Detect which cell encompasses the target text, then output its (x, y) center coordinate. 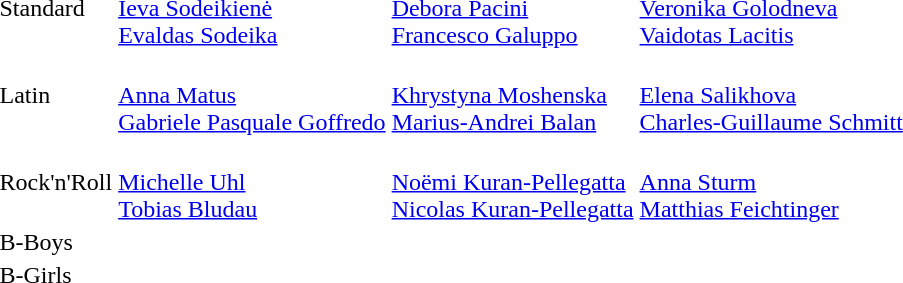
Michelle UhlTobias Bludau (252, 182)
Khrystyna MoshenskaMarius-Andrei Balan (512, 95)
Anna MatusGabriele Pasquale Goffredo (252, 95)
Noëmi Kuran-PellegattaNicolas Kuran-Pellegatta (512, 182)
